Locate the cell with the specified text and output its (X, Y) center coordinate. 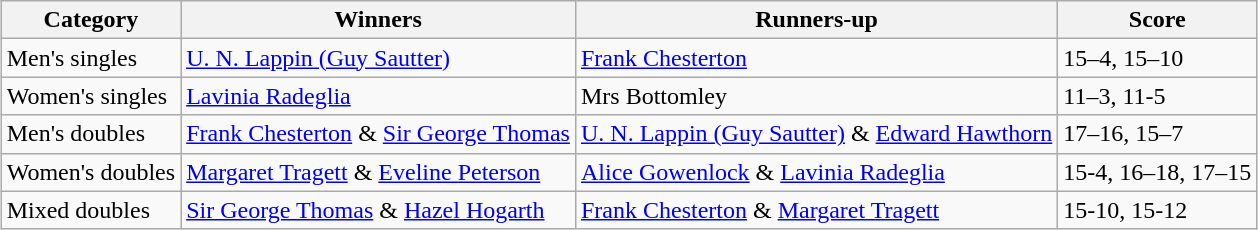
Category (90, 20)
11–3, 11-5 (1158, 96)
Frank Chesterton & Margaret Tragett (816, 210)
15–4, 15–10 (1158, 58)
Margaret Tragett & Eveline Peterson (378, 172)
Mrs Bottomley (816, 96)
15-10, 15-12 (1158, 210)
Winners (378, 20)
Mixed doubles (90, 210)
15-4, 16–18, 17–15 (1158, 172)
Men's doubles (90, 134)
Lavinia Radeglia (378, 96)
U. N. Lappin (Guy Sautter) & Edward Hawthorn (816, 134)
Frank Chesterton & Sir George Thomas (378, 134)
Runners-up (816, 20)
Sir George Thomas & Hazel Hogarth (378, 210)
U. N. Lappin (Guy Sautter) (378, 58)
Alice Gowenlock & Lavinia Radeglia (816, 172)
Men's singles (90, 58)
Women's doubles (90, 172)
17–16, 15–7 (1158, 134)
Score (1158, 20)
Women's singles (90, 96)
Frank Chesterton (816, 58)
